Detect which cell encompasses the target text, then output its [X, Y] center coordinate. 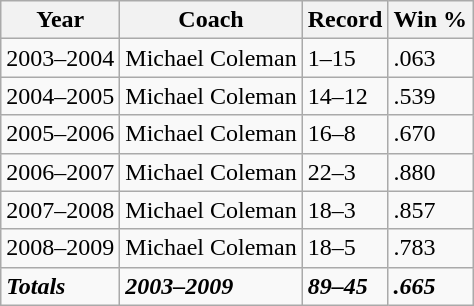
.063 [430, 58]
.665 [430, 286]
14–12 [345, 96]
18–3 [345, 210]
89–45 [345, 286]
2004–2005 [60, 96]
Year [60, 20]
2005–2006 [60, 134]
Coach [211, 20]
.783 [430, 248]
22–3 [345, 172]
.539 [430, 96]
.670 [430, 134]
2008–2009 [60, 248]
2007–2008 [60, 210]
.880 [430, 172]
18–5 [345, 248]
Win % [430, 20]
16–8 [345, 134]
1–15 [345, 58]
Totals [60, 286]
2003–2009 [211, 286]
2006–2007 [60, 172]
2003–2004 [60, 58]
.857 [430, 210]
Record [345, 20]
